Pinpoint the cell where the given text exists, returning its (x, y) midpoint coordinate. 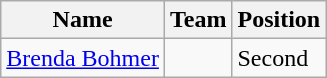
Brenda Bohmer (83, 58)
Name (83, 20)
Team (198, 20)
Position (279, 20)
Second (279, 58)
